Locate the cell with the specified text and output its [X, Y] center coordinate. 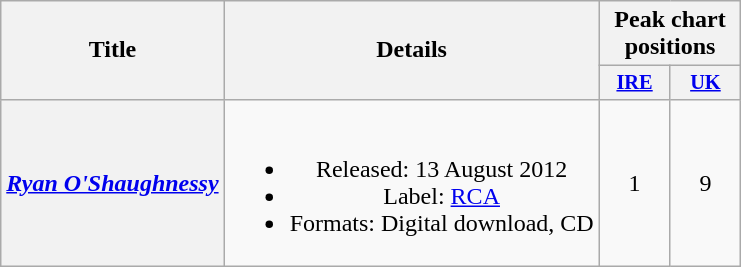
Peak chart positions [670, 34]
UK [706, 83]
1 [634, 182]
Details [412, 50]
Ryan O'Shaughnessy [112, 182]
9 [706, 182]
IRE [634, 83]
Title [112, 50]
Released: 13 August 2012Label: RCAFormats: Digital download, CD [412, 182]
